Pinpoint the cell where the given text exists, returning its (X, Y) midpoint coordinate. 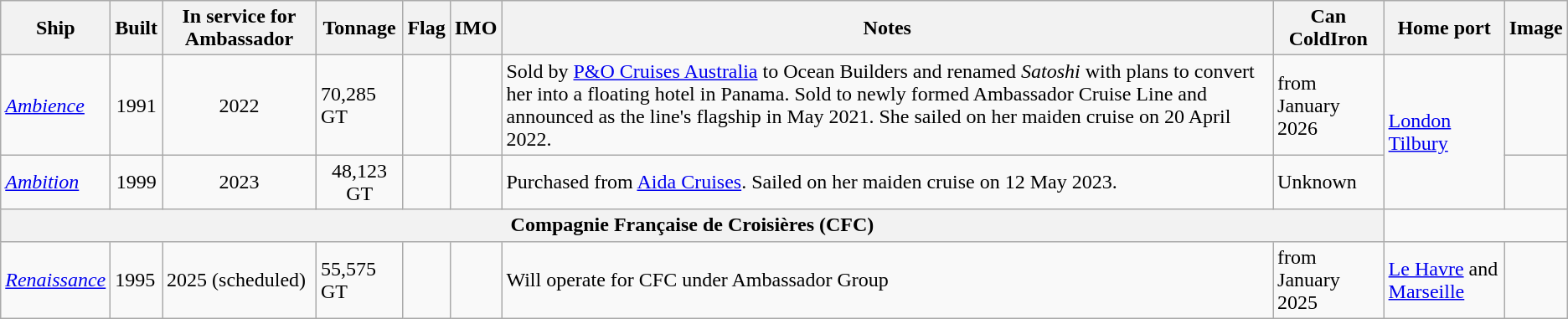
1991 (137, 105)
55,575 GT (358, 280)
Can ColdIron (1328, 28)
1999 (137, 183)
Ship (55, 28)
Will operate for CFC under Ambassador Group (888, 280)
1995 (137, 280)
Tonnage (358, 28)
Ambience (55, 105)
Flag (426, 28)
IMO (476, 28)
Purchased from Aida Cruises. Sailed on her maiden cruise on 12 May 2023. (888, 183)
Compagnie Française de Croisières (CFC) (692, 225)
from January 2025 (1328, 280)
2023 (240, 183)
2025 (scheduled) (240, 280)
70,285 GT (358, 105)
48,123 GT (358, 183)
Renaissance (55, 280)
Le Havre and Marseille (1444, 280)
from January 2026 (1328, 105)
2022 (240, 105)
Home port (1444, 28)
Image (1536, 28)
Notes (888, 28)
Ambition (55, 183)
In service for Ambassador (240, 28)
Built (137, 28)
Unknown (1328, 183)
London Tilbury (1444, 132)
